Search for the cell housing the specified text and yield its (X, Y) center coordinate. 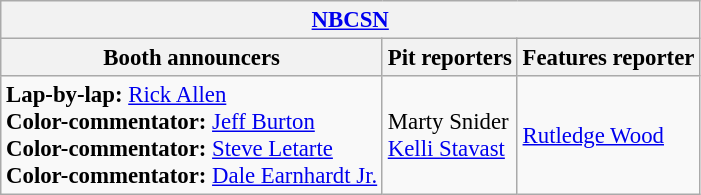
Lap-by-lap: Rick AllenColor-commentator: Jeff BurtonColor-commentator: Steve LetarteColor-commentator: Dale Earnhardt Jr. (192, 136)
Features reporter (608, 58)
Marty SniderKelli Stavast (450, 136)
Pit reporters (450, 58)
Rutledge Wood (608, 136)
NBCSN (350, 20)
Booth announcers (192, 58)
